For the text-containing cell, return its midpoint in (X, Y) coordinate format. 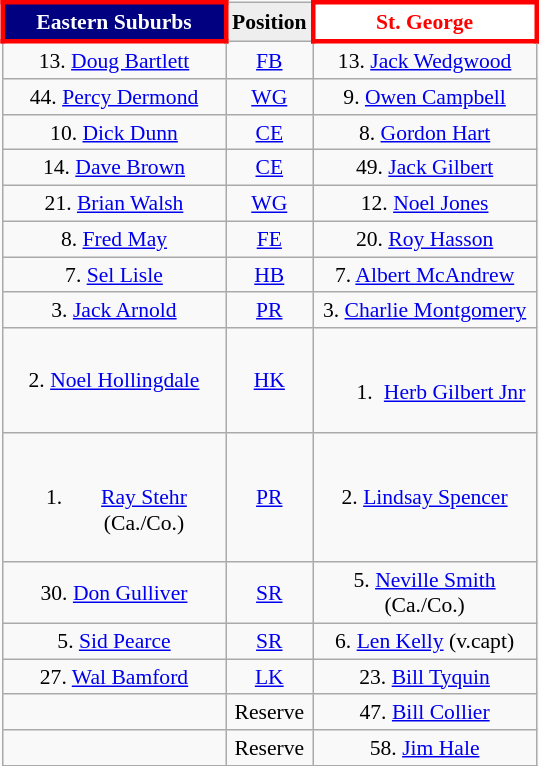
7. Albert McAndrew (424, 275)
47. Bill Collier (424, 712)
12. Noel Jones (424, 203)
8. Fred May (114, 239)
3. Jack Arnold (114, 310)
Position (270, 22)
FB (270, 60)
58. Jim Hale (424, 748)
20. Roy Hasson (424, 239)
44. Percy Dermond (114, 97)
21. Brian Walsh (114, 203)
HB (270, 275)
7. Sel Lisle (114, 275)
6. Len Kelly (v.capt) (424, 641)
8. Gordon Hart (424, 132)
2. Noel Hollingdale (114, 380)
49. Jack Gilbert (424, 168)
LK (270, 677)
HK (270, 380)
3. Charlie Montgomery (424, 310)
13. Doug Bartlett (114, 60)
27. Wal Bamford (114, 677)
30. Don Gulliver (114, 592)
13. Jack Wedgwood (424, 60)
2. Lindsay Spencer (424, 497)
Herb Gilbert Jnr (424, 380)
5. Sid Pearce (114, 641)
St. George (424, 22)
Eastern Suburbs (114, 22)
14. Dave Brown (114, 168)
5. Neville Smith (Ca./Co.) (424, 592)
9. Owen Campbell (424, 97)
23. Bill Tyquin (424, 677)
FE (270, 239)
Ray Stehr (Ca./Co.) (114, 497)
10. Dick Dunn (114, 132)
